Return [x, y] of the center of cell containing provided text 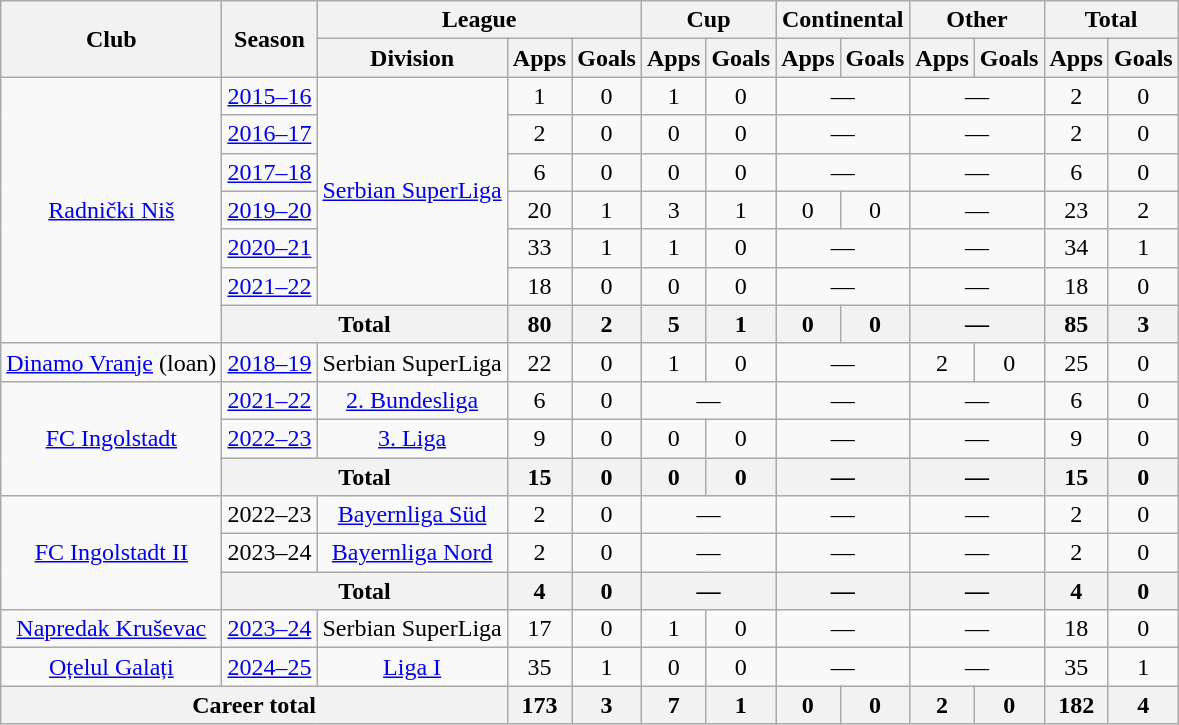
Career total [254, 705]
2015–16 [270, 96]
Dinamo Vranje (loan) [112, 362]
85 [1076, 324]
Other [977, 20]
25 [1076, 362]
2024–25 [270, 667]
3. Liga [412, 438]
Radnički Niš [112, 210]
2. Bundesliga [412, 400]
5 [673, 324]
33 [539, 248]
Cup [708, 20]
2019–20 [270, 210]
League [480, 20]
Club [112, 39]
7 [673, 705]
20 [539, 210]
23 [1076, 210]
34 [1076, 248]
182 [1076, 705]
Division [412, 58]
Bayernliga Nord [412, 553]
FC Ingolstadt [112, 438]
2018–19 [270, 362]
Napredak Kruševac [112, 629]
Bayernliga Süd [412, 515]
Season [270, 39]
22 [539, 362]
2016–17 [270, 134]
Liga I [412, 667]
173 [539, 705]
17 [539, 629]
Oțelul Galați [112, 667]
2017–18 [270, 172]
Continental [843, 20]
FC Ingolstadt II [112, 553]
2020–21 [270, 248]
80 [539, 324]
